Provide the (X, Y) coordinate of the cell's center where the given text is located.  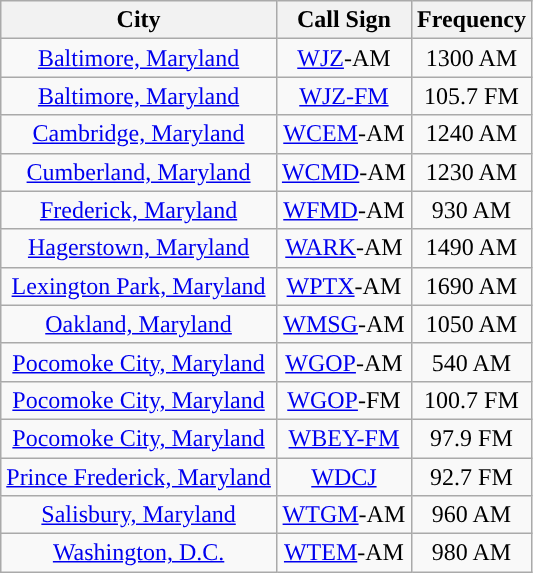
980 AM (471, 553)
Call Sign (344, 20)
100.7 FM (471, 400)
1230 AM (471, 172)
Oakland, Maryland (139, 324)
1300 AM (471, 58)
1690 AM (471, 286)
WGOP-AM (344, 362)
WMSG-AM (344, 324)
Washington, D.C. (139, 553)
City (139, 20)
92.7 FM (471, 477)
WPTX-AM (344, 286)
Cumberland, Maryland (139, 172)
97.9 FM (471, 438)
WDCJ (344, 477)
WCEM-AM (344, 134)
Lexington Park, Maryland (139, 286)
1490 AM (471, 248)
960 AM (471, 515)
Prince Frederick, Maryland (139, 477)
105.7 FM (471, 96)
WTGM-AM (344, 515)
Salisbury, Maryland (139, 515)
WCMD-AM (344, 172)
Hagerstown, Maryland (139, 248)
1240 AM (471, 134)
1050 AM (471, 324)
WBEY-FM (344, 438)
930 AM (471, 210)
WTEM-AM (344, 553)
WARK-AM (344, 248)
Frederick, Maryland (139, 210)
WGOP-FM (344, 400)
Frequency (471, 20)
WJZ-FM (344, 96)
WJZ-AM (344, 58)
540 AM (471, 362)
Cambridge, Maryland (139, 134)
WFMD-AM (344, 210)
